Pinpoint the cell where the given text exists, returning its [X, Y] midpoint coordinate. 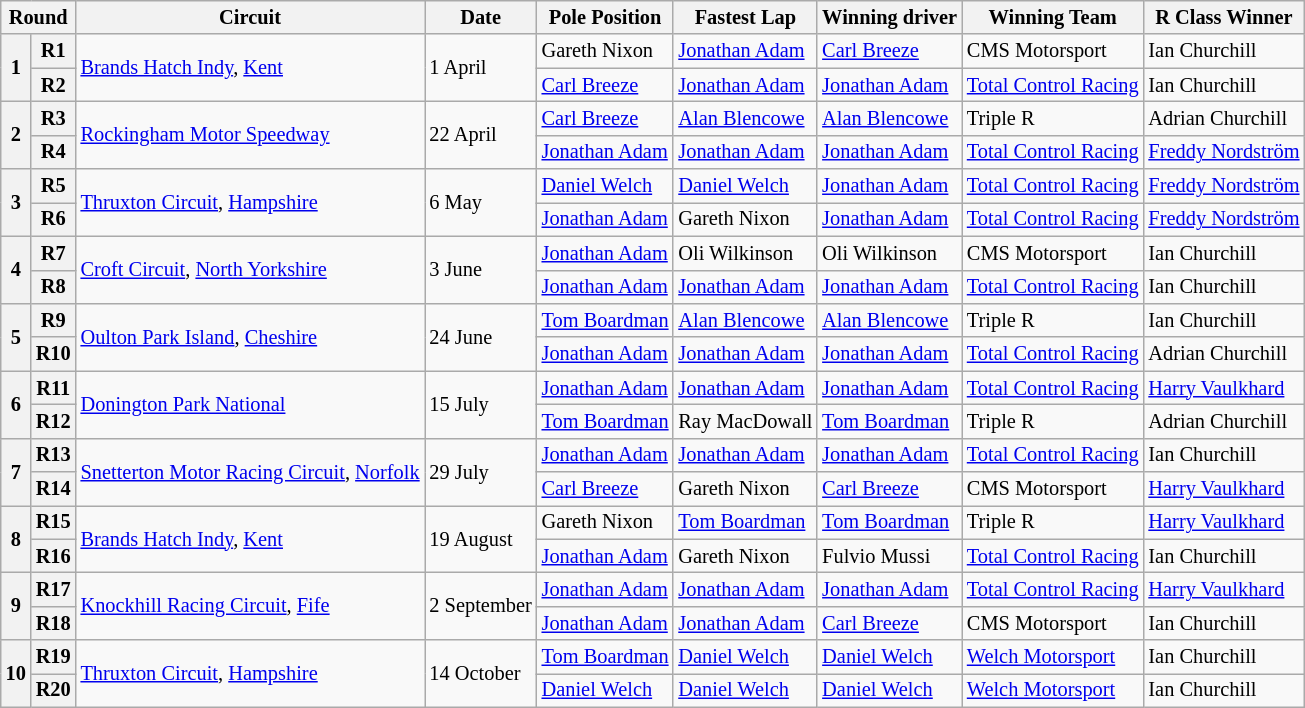
Croft Circuit, North Yorkshire [250, 270]
5 [16, 336]
Round [38, 17]
R1 [54, 51]
R5 [54, 186]
Ray MacDowall [745, 421]
Knockhill Racing Circuit, Fife [250, 606]
R16 [54, 556]
3 June [480, 270]
R20 [54, 690]
14 October [480, 674]
10 [16, 674]
4 [16, 270]
3 [16, 202]
19 August [480, 538]
Oulton Park Island, Cheshire [250, 336]
8 [16, 538]
R10 [54, 354]
R7 [54, 253]
Rockingham Motor Speedway [250, 134]
6 [16, 404]
Winning driver [890, 17]
Circuit [250, 17]
R11 [54, 388]
6 May [480, 202]
Fastest Lap [745, 17]
9 [16, 606]
R15 [54, 522]
R9 [54, 320]
29 July [480, 472]
Fulvio Mussi [890, 556]
R8 [54, 287]
1 April [480, 68]
R6 [54, 219]
R13 [54, 455]
Pole Position [606, 17]
24 June [480, 336]
R3 [54, 118]
R17 [54, 589]
R12 [54, 421]
2 [16, 134]
1 [16, 68]
R Class Winner [1224, 17]
2 September [480, 606]
Donington Park National [250, 404]
R2 [54, 85]
22 April [480, 134]
Date [480, 17]
R4 [54, 152]
R19 [54, 657]
15 July [480, 404]
Winning Team [1053, 17]
R18 [54, 623]
Snetterton Motor Racing Circuit, Norfolk [250, 472]
7 [16, 472]
R14 [54, 489]
